Capture the cell that displays the provided text and extract its (x, y) central coordinate. 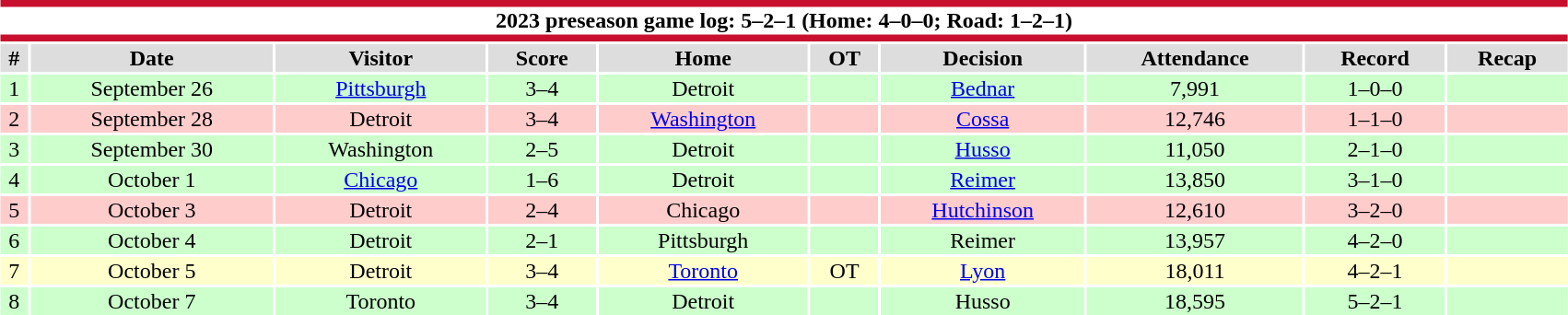
7,991 (1195, 88)
2023 preseason game log: 5–2–1 (Home: 4–0–0; Road: 1–2–1) (784, 20)
Attendance (1195, 58)
18,595 (1195, 301)
Lyon (982, 271)
Bednar (982, 88)
October 1 (152, 180)
12,746 (1195, 119)
13,957 (1195, 240)
October 3 (152, 210)
8 (15, 301)
5 (15, 210)
Cossa (982, 119)
1 (15, 88)
September 30 (152, 149)
1–0–0 (1375, 88)
Recap (1507, 58)
Decision (982, 58)
4 (15, 180)
1–1–0 (1375, 119)
3–2–0 (1375, 210)
2–4 (542, 210)
# (15, 58)
7 (15, 271)
11,050 (1195, 149)
12,610 (1195, 210)
1–6 (542, 180)
2–5 (542, 149)
Date (152, 58)
October 4 (152, 240)
October 5 (152, 271)
3–1–0 (1375, 180)
Record (1375, 58)
October 7 (152, 301)
Hutchinson (982, 210)
2–1–0 (1375, 149)
4–2–1 (1375, 271)
4–2–0 (1375, 240)
18,011 (1195, 271)
Score (542, 58)
Visitor (381, 58)
13,850 (1195, 180)
2–1 (542, 240)
6 (15, 240)
5–2–1 (1375, 301)
2 (15, 119)
Home (703, 58)
September 26 (152, 88)
September 28 (152, 119)
3 (15, 149)
